Pinpoint the cell where the given text exists, returning its (X, Y) midpoint coordinate. 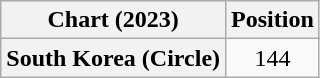
Position (273, 20)
Chart (2023) (114, 20)
South Korea (Circle) (114, 58)
144 (273, 58)
